Search for the cell housing the specified text and yield its [X, Y] center coordinate. 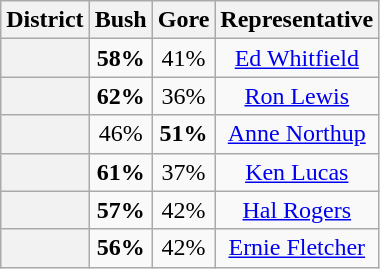
57% [120, 210]
District [45, 20]
46% [120, 134]
Gore [184, 20]
Representative [297, 20]
Hal Rogers [297, 210]
Anne Northup [297, 134]
Bush [120, 20]
Ken Lucas [297, 172]
Ron Lewis [297, 96]
61% [120, 172]
Ernie Fletcher [297, 248]
51% [184, 134]
62% [120, 96]
36% [184, 96]
Ed Whitfield [297, 58]
58% [120, 58]
56% [120, 248]
41% [184, 58]
37% [184, 172]
